Extract the [x, y] coordinate from the center of the cell holding the provided text.  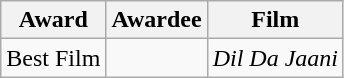
Dil Da Jaani [275, 58]
Awardee [156, 20]
Film [275, 20]
Award [54, 20]
Best Film [54, 58]
